Search for the cell housing the specified text and yield its (x, y) center coordinate. 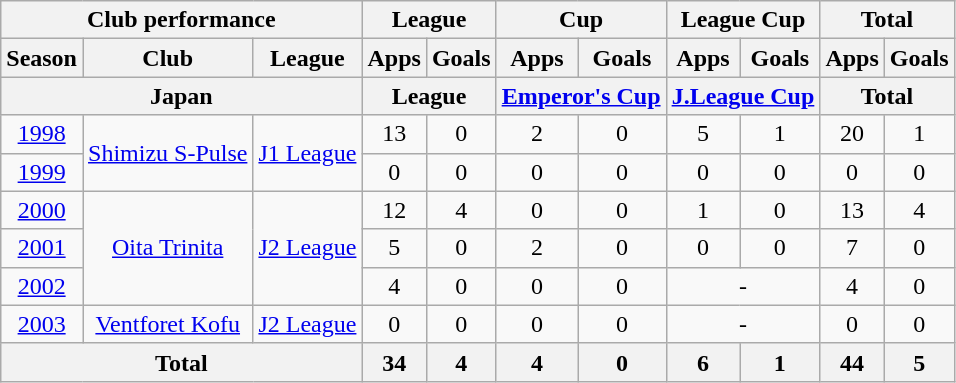
2000 (42, 210)
Cup (581, 20)
Japan (182, 96)
Season (42, 58)
1999 (42, 172)
20 (852, 134)
34 (394, 362)
Club performance (182, 20)
7 (852, 248)
44 (852, 362)
League Cup (743, 20)
Oita Trinita (167, 248)
1998 (42, 134)
12 (394, 210)
Emperor's Cup (581, 96)
2003 (42, 324)
Club (167, 58)
2001 (42, 248)
J1 League (308, 153)
6 (703, 362)
J.League Cup (743, 96)
Shimizu S-Pulse (167, 153)
2002 (42, 286)
Ventforet Kofu (167, 324)
